Locate the cell with the specified text and output its [x, y] center coordinate. 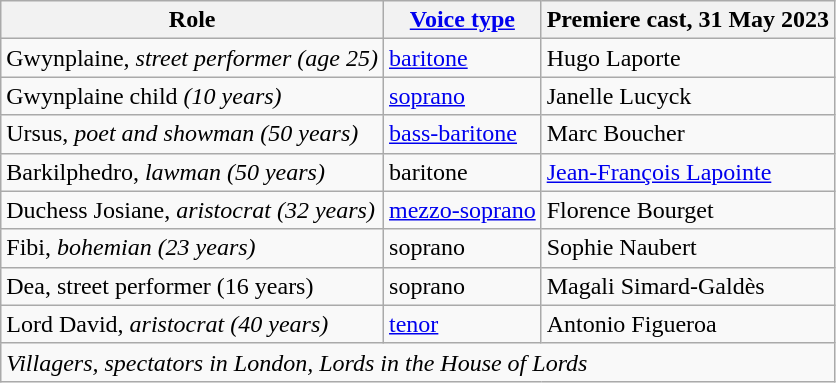
Duchess Josiane, aristocrat (32 years) [192, 210]
Sophie Naubert [688, 248]
Dea, street performer (16 years) [192, 286]
Ursus, poet and showman (50 years) [192, 134]
Lord David, aristocrat (40 years) [192, 324]
Florence Bourget [688, 210]
Villagers, spectators in London, Lords in the House of Lords [418, 362]
Jean-François Lapointe [688, 172]
Marc Boucher [688, 134]
Premiere cast, 31 May 2023 [688, 20]
Role [192, 20]
tenor [463, 324]
Janelle Lucyck [688, 96]
Gwynplaine, street performer (age 25) [192, 58]
Gwynplaine child (10 years) [192, 96]
Barkilphedro, lawman (50 years) [192, 172]
Magali Simard-Galdès [688, 286]
Voice type [463, 20]
mezzo-soprano [463, 210]
Antonio Figueroa [688, 324]
Hugo Laporte [688, 58]
bass-baritone [463, 134]
Fibi, bohemian (23 years) [192, 248]
